Scan for the cell matching the given text and deliver its (x, y) coordinate at center. 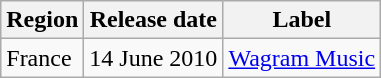
14 June 2010 (154, 58)
France (42, 58)
Release date (154, 20)
Wagram Music (302, 58)
Region (42, 20)
Label (302, 20)
